Detect which cell encompasses the target text, then output its (x, y) center coordinate. 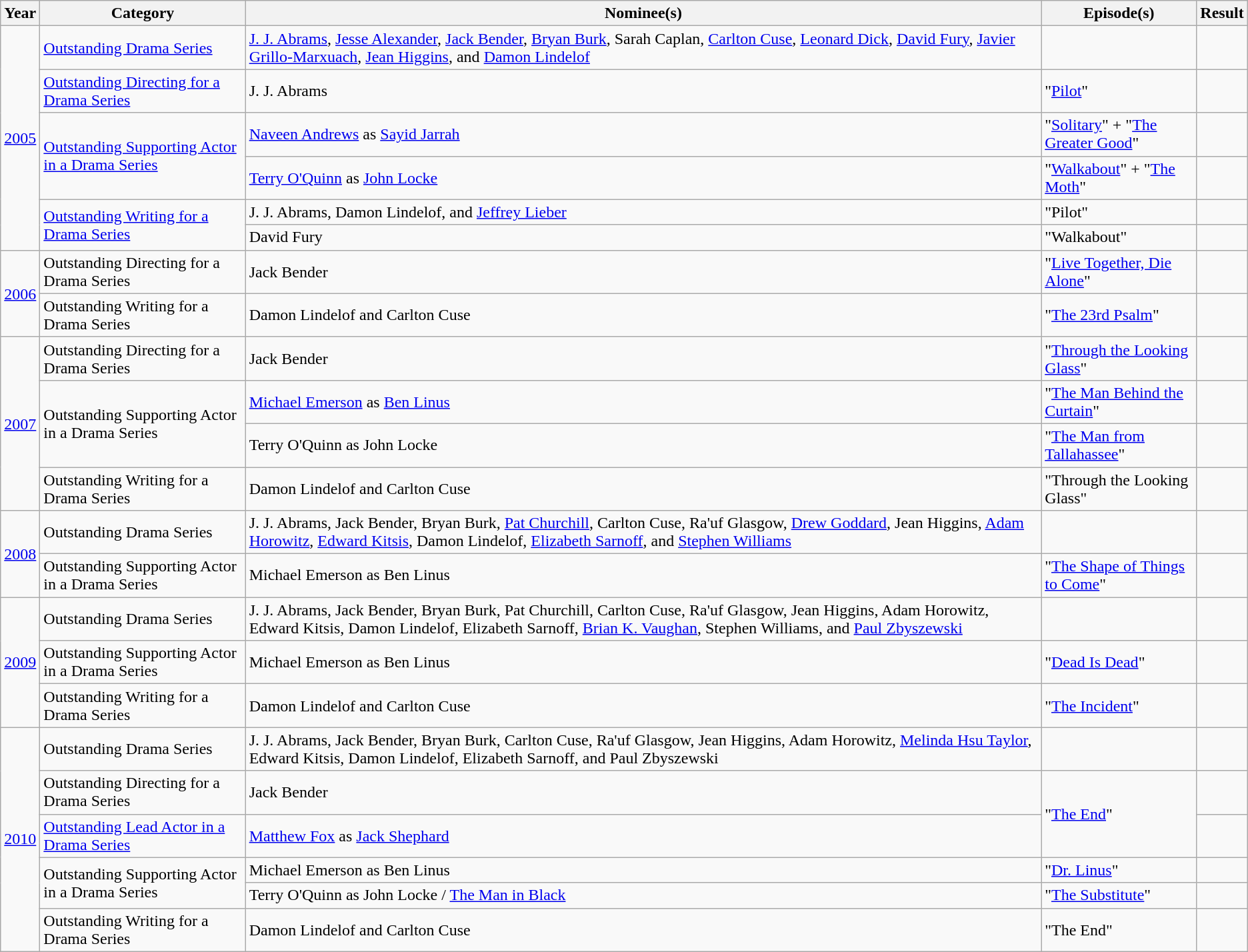
"Solitary" + "The Greater Good" (1119, 135)
Year (20, 13)
Result (1222, 13)
"The Man Behind the Curtain" (1119, 401)
Category (143, 13)
Naveen Andrews as Sayid Jarrah (643, 135)
"The Incident" (1119, 705)
2008 (20, 554)
"The Substitute" (1119, 895)
Episode(s) (1119, 13)
Terry O'Quinn as John Locke / The Man in Black (643, 895)
2010 (20, 839)
"Dead Is Dead" (1119, 663)
"The Shape of Things to Come" (1119, 576)
"Dr. Linus" (1119, 870)
2007 (20, 423)
"Live Together, Die Alone" (1119, 272)
"Walkabout" + "The Moth" (1119, 177)
Matthew Fox as Jack Shephard (643, 836)
2005 (20, 138)
J. J. Abrams (643, 91)
"The Man from Tallahassee" (1119, 445)
"Walkabout" (1119, 237)
"The 23rd Psalm" (1119, 315)
2009 (20, 663)
J. J. Abrams, Damon Lindelof, and Jeffrey Lieber (643, 212)
Nominee(s) (643, 13)
Outstanding Lead Actor in a Drama Series (143, 836)
2006 (20, 293)
David Fury (643, 237)
